Return the [X, Y] coordinate for the center point of the cell that contains the specified text.  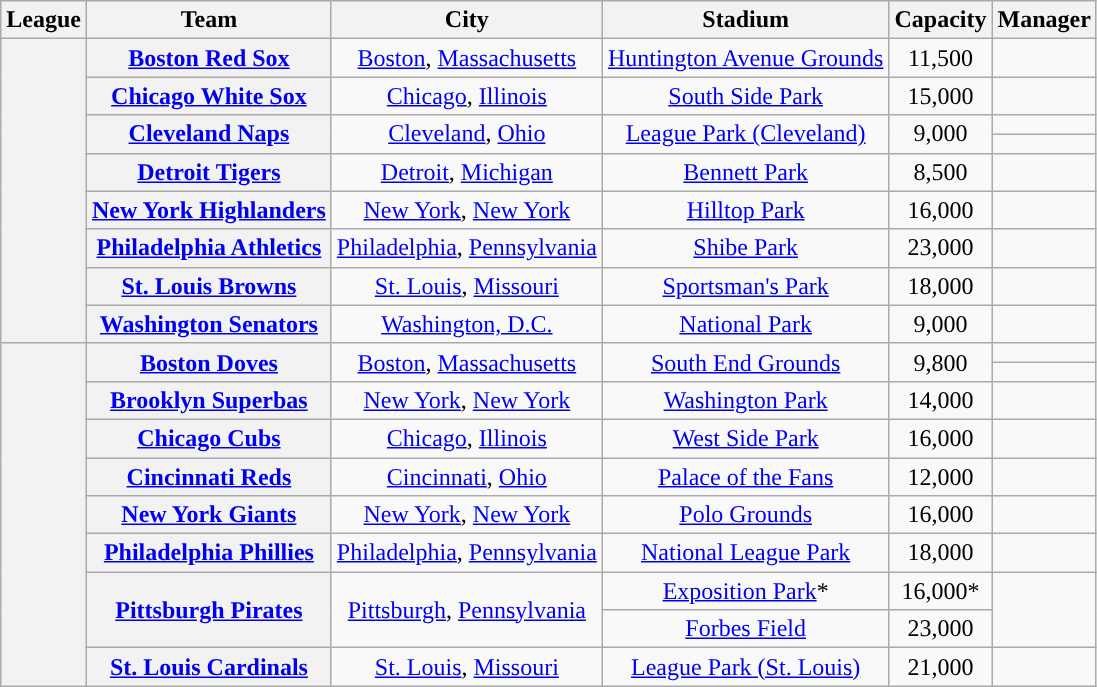
15,000 [940, 96]
Shibe Park [746, 248]
South Side Park [746, 96]
Sportsman's Park [746, 286]
Boston Red Sox [208, 58]
Philadelphia Phillies [208, 553]
Detroit, Michigan [466, 172]
Pittsburgh Pirates [208, 610]
12,000 [940, 477]
Palace of the Fans [746, 477]
Pittsburgh, Pennsylvania [466, 610]
Washington, D.C. [466, 324]
Forbes Field [746, 629]
Polo Grounds [746, 515]
Detroit Tigers [208, 172]
Huntington Avenue Grounds [746, 58]
Bennett Park [746, 172]
Chicago Cubs [208, 438]
16,000* [940, 591]
Cincinnati Reds [208, 477]
Washington Senators [208, 324]
Stadium [746, 20]
Chicago White Sox [208, 96]
Exposition Park* [746, 591]
New York Highlanders [208, 210]
21,000 [940, 667]
Boston Doves [208, 362]
11,500 [940, 58]
National League Park [746, 553]
League Park (Cleveland) [746, 134]
Hilltop Park [746, 210]
Cincinnati, Ohio [466, 477]
Cleveland Naps [208, 134]
City [466, 20]
Cleveland, Ohio [466, 134]
Brooklyn Superbas [208, 400]
Team [208, 20]
League Park (St. Louis) [746, 667]
9,800 [940, 362]
14,000 [940, 400]
Philadelphia Athletics [208, 248]
Manager [1044, 20]
Washington Park [746, 400]
West Side Park [746, 438]
Capacity [940, 20]
National Park [746, 324]
South End Grounds [746, 362]
8,500 [940, 172]
League [44, 20]
New York Giants [208, 515]
St. Louis Cardinals [208, 667]
St. Louis Browns [208, 286]
